Extract the [x, y] coordinate from the center of the cell holding the provided text.  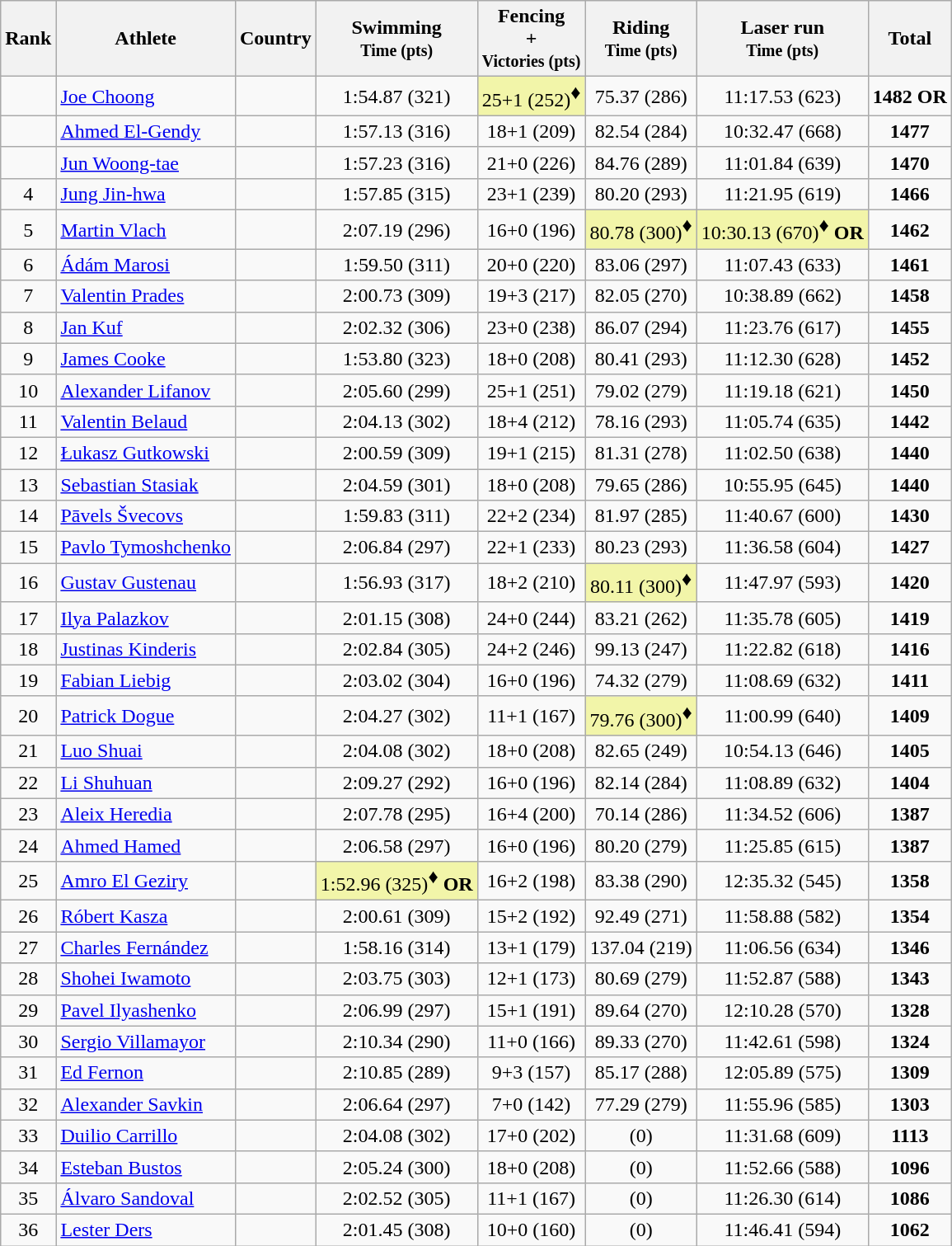
2:00.61 (309) [396, 916]
13+1 (179) [531, 947]
12:10.28 (570) [782, 1010]
81.31 (278) [641, 453]
89.33 (270) [641, 1041]
7 [28, 296]
6 [28, 265]
22+1 (233) [531, 548]
1358 [910, 881]
13 [28, 485]
1482 OR [910, 96]
2:02.52 (305) [396, 1198]
18 [28, 649]
Gustav Gustenau [146, 583]
15+1 (191) [531, 1010]
5 [28, 230]
79.76 (300)♦ [641, 716]
2:05.60 (299) [396, 390]
1343 [910, 979]
11:01.84 (639) [782, 162]
11:08.69 (632) [782, 680]
2:04.13 (302) [396, 421]
11:02.50 (638) [782, 453]
1409 [910, 716]
16+2 (198) [531, 881]
1470 [910, 162]
12+1 (173) [531, 979]
1:54.87 (321) [396, 96]
2:06.84 (297) [396, 548]
35 [28, 1198]
1346 [910, 947]
18+4 (212) [531, 421]
10 [28, 390]
2:05.24 (300) [396, 1167]
86.07 (294) [641, 327]
Rank [28, 39]
11:06.56 (634) [782, 947]
70.14 (286) [641, 814]
14 [28, 516]
2:07.19 (296) [396, 230]
Aleix Heredia [146, 814]
99.13 (247) [641, 649]
2:00.73 (309) [396, 296]
Duilio Carrillo [146, 1136]
2:00.59 (309) [396, 453]
19 [28, 680]
22 [28, 783]
24+0 (244) [531, 618]
1427 [910, 548]
10:32.47 (668) [782, 131]
2:04.27 (302) [396, 716]
Li Shuhuan [146, 783]
1:59.50 (311) [396, 265]
18+2 (210) [531, 583]
1:57.13 (316) [396, 131]
2:10.34 (290) [396, 1041]
18+1 (209) [531, 131]
Ilya Palazkov [146, 618]
21+0 (226) [531, 162]
Jun Woong-tae [146, 162]
1461 [910, 265]
82.54 (284) [641, 131]
1096 [910, 1167]
80.69 (279) [641, 979]
12:35.32 (545) [782, 881]
85.17 (288) [641, 1073]
9 [28, 359]
34 [28, 1167]
1086 [910, 1198]
1477 [910, 131]
11:58.88 (582) [782, 916]
1324 [910, 1041]
25+1 (251) [531, 390]
1:53.80 (323) [396, 359]
10:38.89 (662) [782, 296]
15 [28, 548]
11:35.78 (605) [782, 618]
2:04.59 (301) [396, 485]
2:06.64 (297) [396, 1104]
20+0 (220) [531, 265]
11:22.82 (618) [782, 649]
82.14 (284) [641, 783]
11:34.52 (606) [782, 814]
1354 [910, 916]
7+0 (142) [531, 1104]
16+4 (200) [531, 814]
Luo Shuai [146, 751]
1404 [910, 783]
23+1 (239) [531, 194]
2:09.27 (292) [396, 783]
Fencing+Victories (pts) [531, 39]
Valentin Belaud [146, 421]
80.23 (293) [641, 548]
2:01.45 (308) [396, 1230]
11:31.68 (609) [782, 1136]
1455 [910, 327]
92.49 (271) [641, 916]
11:42.61 (598) [782, 1041]
17+0 (202) [531, 1136]
Fabian Liebig [146, 680]
11:47.97 (593) [782, 583]
Martin Vlach [146, 230]
29 [28, 1010]
80.20 (279) [641, 845]
Country [275, 39]
75.37 (286) [641, 96]
Sebastian Stasiak [146, 485]
Ahmed Hamed [146, 845]
11:25.85 (615) [782, 845]
1113 [910, 1136]
1430 [910, 516]
Álvaro Sandoval [146, 1198]
Total [910, 39]
82.05 (270) [641, 296]
17 [28, 618]
11:00.99 (640) [782, 716]
1:57.85 (315) [396, 194]
80.41 (293) [641, 359]
Łukasz Gutkowski [146, 453]
15+2 (192) [531, 916]
11 [28, 421]
25 [28, 881]
11:52.87 (588) [782, 979]
11:17.53 (623) [782, 96]
1062 [910, 1230]
Alexander Lifanov [146, 390]
11:46.41 (594) [782, 1230]
Charles Fernández [146, 947]
1411 [910, 680]
James Cooke [146, 359]
2:01.15 (308) [396, 618]
Sergio Villamayor [146, 1041]
11:19.18 (621) [782, 390]
11:05.74 (635) [782, 421]
19+1 (215) [531, 453]
1442 [910, 421]
SwimmingTime (pts) [396, 39]
Jan Kuf [146, 327]
1:56.93 (317) [396, 583]
1416 [910, 649]
21 [28, 751]
1:58.16 (314) [396, 947]
2:06.99 (297) [396, 1010]
24+2 (246) [531, 649]
33 [28, 1136]
79.65 (286) [641, 485]
Amro El Geziry [146, 881]
78.16 (293) [641, 421]
Esteban Bustos [146, 1167]
Pāvels Švecovs [146, 516]
83.38 (290) [641, 881]
Jung Jin-hwa [146, 194]
2:10.85 (289) [396, 1073]
11:08.89 (632) [782, 783]
Justinas Kinderis [146, 649]
1450 [910, 390]
28 [28, 979]
11:23.76 (617) [782, 327]
2:03.75 (303) [396, 979]
11:12.30 (628) [782, 359]
1452 [910, 359]
1462 [910, 230]
Róbert Kasza [146, 916]
1:57.23 (316) [396, 162]
11:36.58 (604) [782, 548]
2:02.84 (305) [396, 649]
2:02.32 (306) [396, 327]
Athlete [146, 39]
1419 [910, 618]
22+2 (234) [531, 516]
19+3 (217) [531, 296]
11:40.67 (600) [782, 516]
2:03.02 (304) [396, 680]
10:30.13 (670)♦ OR [782, 230]
1328 [910, 1010]
9+3 (157) [531, 1073]
1466 [910, 194]
RidingTime (pts) [641, 39]
1458 [910, 296]
36 [28, 1230]
4 [28, 194]
Ed Fernon [146, 1073]
12:05.89 (575) [782, 1073]
77.29 (279) [641, 1104]
79.02 (279) [641, 390]
Shohei Iwamoto [146, 979]
Lester Ders [146, 1230]
80.11 (300)♦ [641, 583]
1:52.96 (325)♦ OR [396, 881]
Valentin Prades [146, 296]
32 [28, 1104]
11:26.30 (614) [782, 1198]
Alexander Savkin [146, 1104]
137.04 (219) [641, 947]
83.21 (262) [641, 618]
1309 [910, 1073]
2:07.78 (295) [396, 814]
Laser runTime (pts) [782, 39]
11:07.43 (633) [782, 265]
1420 [910, 583]
74.32 (279) [641, 680]
10:55.95 (645) [782, 485]
23 [28, 814]
Pavlo Tymoshchenko [146, 548]
84.76 (289) [641, 162]
Pavel Ilyashenko [146, 1010]
11+0 (166) [531, 1041]
20 [28, 716]
1303 [910, 1104]
1405 [910, 751]
8 [28, 327]
89.64 (270) [641, 1010]
24 [28, 845]
30 [28, 1041]
80.78 (300)♦ [641, 230]
Ádám Marosi [146, 265]
25+1 (252)♦ [531, 96]
12 [28, 453]
26 [28, 916]
Patrick Dogue [146, 716]
23+0 (238) [531, 327]
2:06.58 (297) [396, 845]
27 [28, 947]
80.20 (293) [641, 194]
Ahmed El-Gendy [146, 131]
81.97 (285) [641, 516]
10+0 (160) [531, 1230]
31 [28, 1073]
11:55.96 (585) [782, 1104]
1:59.83 (311) [396, 516]
10:54.13 (646) [782, 751]
83.06 (297) [641, 265]
11:21.95 (619) [782, 194]
82.65 (249) [641, 751]
Joe Choong [146, 96]
11:52.66 (588) [782, 1167]
16 [28, 583]
